Identify which cell holds the provided text, then report its (x, y) central coordinate. 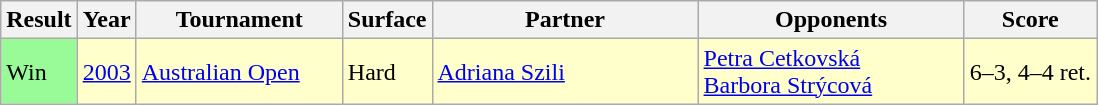
Hard (387, 72)
Score (1030, 20)
Partner (565, 20)
2003 (106, 72)
Result (39, 20)
Petra Cetkovská Barbora Strýcová (831, 72)
6–3, 4–4 ret. (1030, 72)
Tournament (239, 20)
Australian Open (239, 72)
Adriana Szili (565, 72)
Surface (387, 20)
Opponents (831, 20)
Win (39, 72)
Year (106, 20)
